Extract the [x, y] coordinate from the center of the cell holding the provided text.  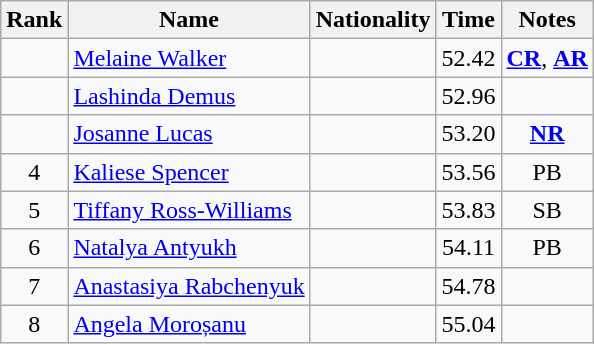
Nationality [373, 20]
Rank [34, 20]
Melaine Walker [189, 58]
55.04 [468, 324]
53.20 [468, 134]
54.11 [468, 248]
Lashinda Demus [189, 96]
Josanne Lucas [189, 134]
Anastasiya Rabchenyuk [189, 286]
NR [547, 134]
4 [34, 172]
52.42 [468, 58]
8 [34, 324]
6 [34, 248]
Natalya Antyukh [189, 248]
7 [34, 286]
53.83 [468, 210]
Name [189, 20]
5 [34, 210]
SB [547, 210]
Tiffany Ross-Williams [189, 210]
Time [468, 20]
CR, AR [547, 58]
52.96 [468, 96]
Notes [547, 20]
Angela Moroșanu [189, 324]
53.56 [468, 172]
Kaliese Spencer [189, 172]
54.78 [468, 286]
